Pinpoint the cell where the given text exists, returning its (X, Y) midpoint coordinate. 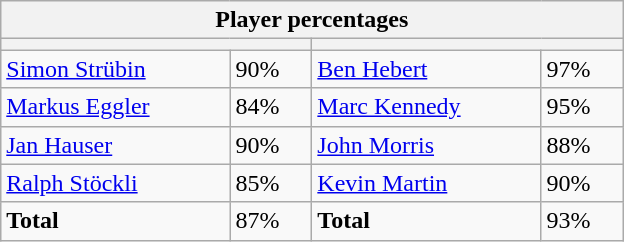
Ben Hebert (426, 69)
John Morris (426, 145)
97% (582, 69)
93% (582, 221)
85% (271, 183)
88% (582, 145)
84% (271, 107)
95% (582, 107)
Marc Kennedy (426, 107)
Player percentages (312, 20)
87% (271, 221)
Jan Hauser (116, 145)
Simon Strübin (116, 69)
Markus Eggler (116, 107)
Kevin Martin (426, 183)
Ralph Stöckli (116, 183)
